Search for the cell housing the specified text and yield its [X, Y] center coordinate. 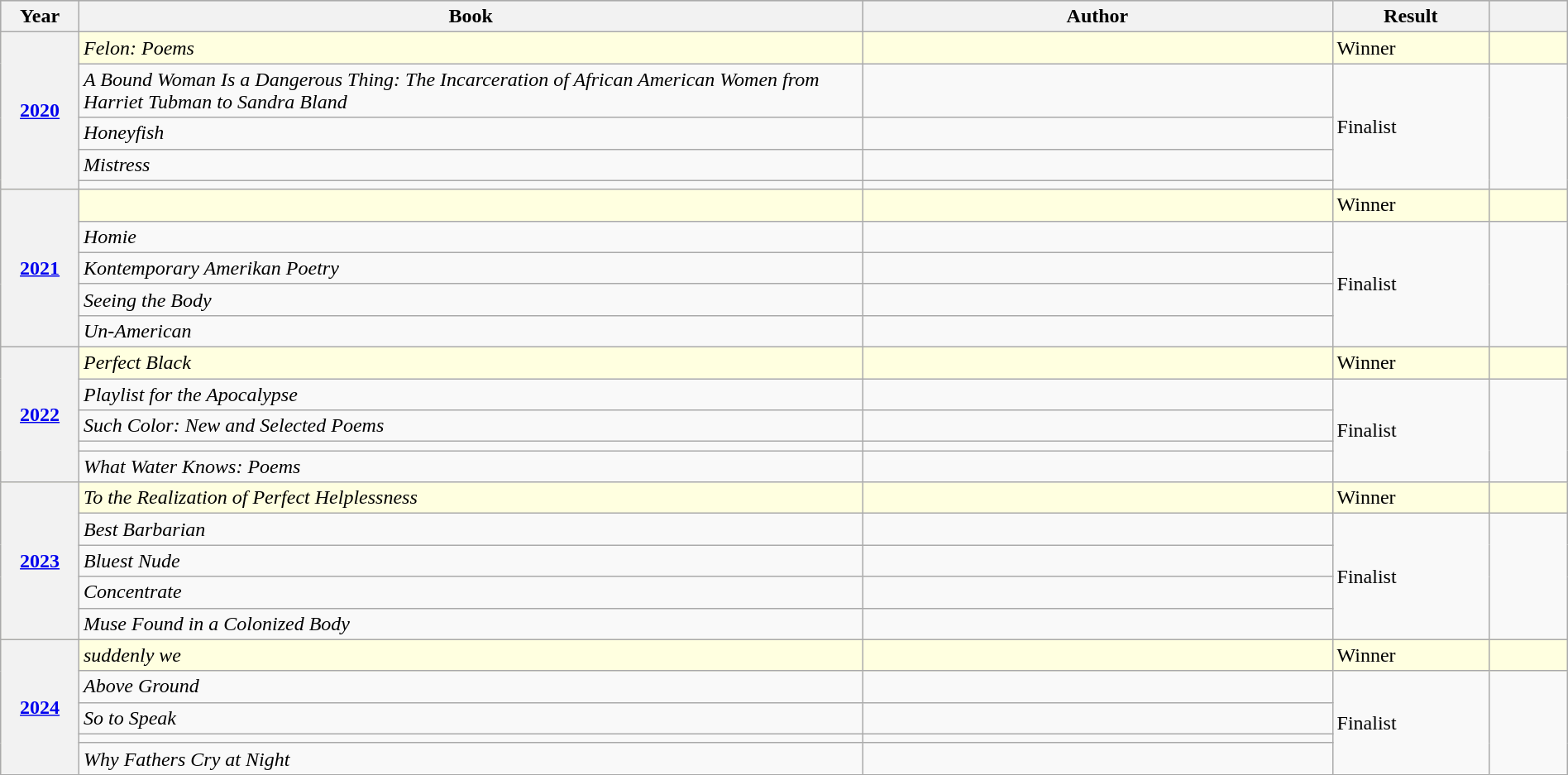
Honeyfish [470, 133]
Author [1097, 17]
So to Speak [470, 718]
Seeing the Body [470, 299]
2023 [40, 561]
Above Ground [470, 686]
Result [1411, 17]
Bluest Nude [470, 561]
Mistress [470, 165]
Year [40, 17]
Felon: Poems [470, 48]
Such Color: New and Selected Poems [470, 426]
Book [470, 17]
2020 [40, 111]
Playlist for the Apocalypse [470, 395]
2022 [40, 414]
What Water Knows: Poems [470, 466]
Best Barbarian [470, 529]
2021 [40, 268]
Muse Found in a Colonized Body [470, 624]
Un-American [470, 331]
suddenly we [470, 655]
Concentrate [470, 592]
Why Fathers Cry at Night [470, 758]
To the Realization of Perfect Helplessness [470, 498]
Perfect Black [470, 362]
A Bound Woman Is a Dangerous Thing: The Incarceration of African American Women from Harriet Tubman to Sandra Bland [470, 91]
Homie [470, 237]
2024 [40, 706]
Kontemporary Amerikan Poetry [470, 268]
